Provide the (x, y) coordinate of the cell's center where the given text is located.  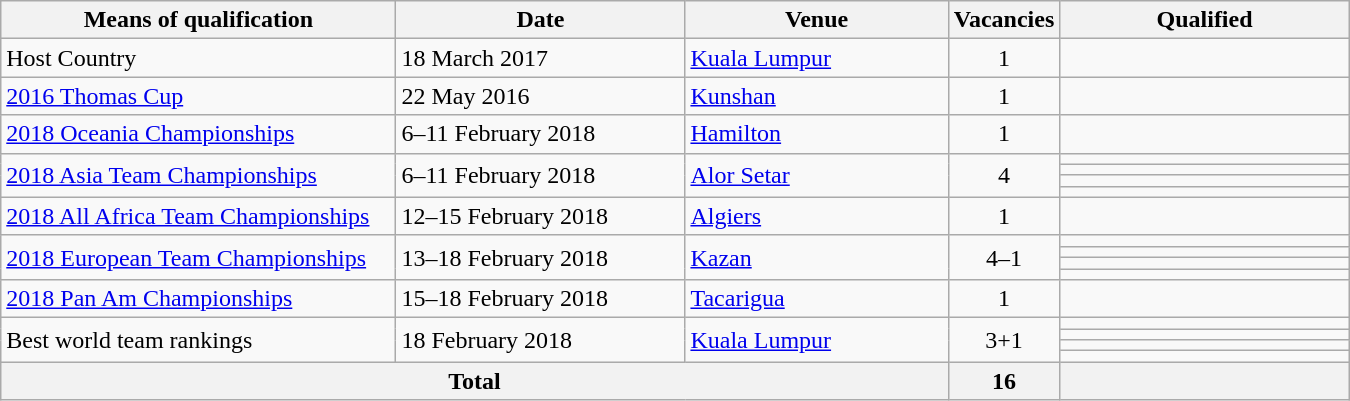
Host Country (198, 58)
Hamilton (816, 134)
2016 Thomas Cup (198, 96)
22 May 2016 (540, 96)
18 March 2017 (540, 58)
Date (540, 20)
13–18 February 2018 (540, 257)
Alor Setar (816, 175)
15–18 February 2018 (540, 299)
4 (1004, 175)
2018 Asia Team Championships (198, 175)
2018 All Africa Team Championships (198, 216)
Vacancies (1004, 20)
18 February 2018 (540, 340)
Means of qualification (198, 20)
Algiers (816, 216)
16 (1004, 381)
Total (475, 381)
3+1 (1004, 340)
12–15 February 2018 (540, 216)
4–1 (1004, 257)
Kazan (816, 257)
2018 Pan Am Championships (198, 299)
2018 European Team Championships (198, 257)
Kunshan (816, 96)
2018 Oceania Championships (198, 134)
Tacarigua (816, 299)
Venue (816, 20)
Qualified (1204, 20)
Best world team rankings (198, 340)
